Scan for the cell matching the given text and deliver its [X, Y] coordinate at center. 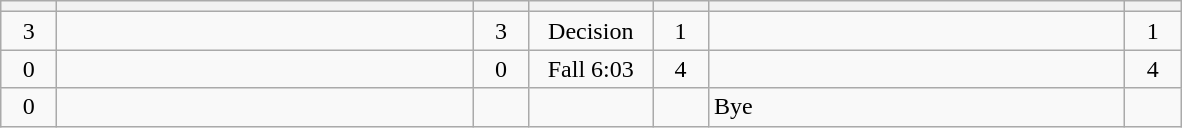
Decision [591, 31]
Fall 6:03 [591, 69]
Bye [917, 107]
